From the cell containing the given text, extract its center point as (X, Y) coordinate. 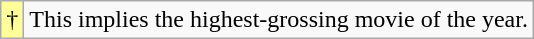
This implies the highest-grossing movie of the year. (279, 20)
† (12, 20)
